Capture the cell that displays the provided text and extract its (X, Y) central coordinate. 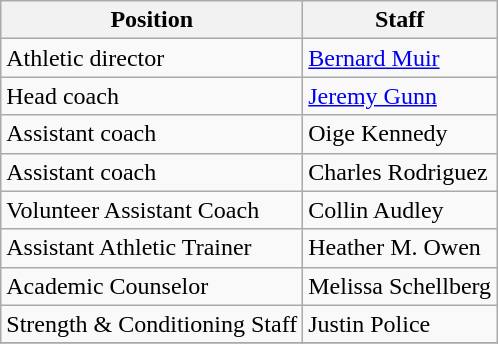
Bernard Muir (400, 58)
Jeremy Gunn (400, 96)
Charles Rodriguez (400, 172)
Collin Audley (400, 210)
Melissa Schellberg (400, 286)
Athletic director (152, 58)
Assistant Athletic Trainer (152, 248)
Academic Counselor (152, 286)
Heather M. Owen (400, 248)
Staff (400, 20)
Strength & Conditioning Staff (152, 324)
Oige Kennedy (400, 134)
Head coach (152, 96)
Position (152, 20)
Volunteer Assistant Coach (152, 210)
Justin Police (400, 324)
